Identify which cell holds the provided text, then report its (x, y) central coordinate. 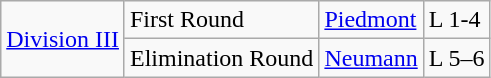
L 5–6 (456, 58)
Neumann (371, 58)
L 1-4 (456, 20)
Division III (63, 39)
Piedmont (371, 20)
Elimination Round (221, 58)
First Round (221, 20)
